Return the [x, y] coordinate for the center point of the cell that contains the specified text.  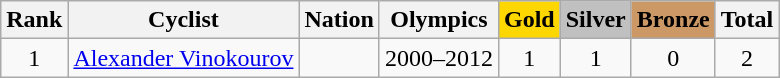
Silver [596, 20]
Olympics [438, 20]
Nation [339, 20]
2 [747, 58]
0 [673, 58]
Rank [34, 20]
Bronze [673, 20]
Gold [529, 20]
Alexander Vinokourov [184, 58]
Cyclist [184, 20]
Total [747, 20]
2000–2012 [438, 58]
